From the cell containing the given text, extract its center point as (X, Y) coordinate. 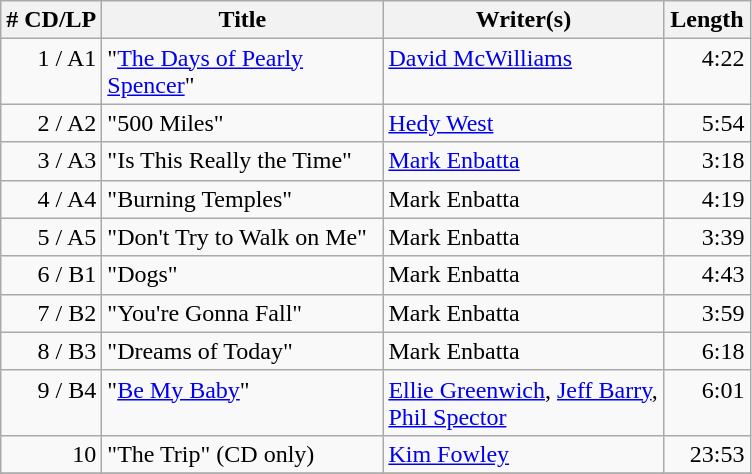
Title (242, 20)
8 / B3 (52, 351)
"Burning Temples" (242, 199)
Writer(s) (524, 20)
9 / B4 (52, 402)
"You're Gonna Fall" (242, 313)
"Dreams of Today" (242, 351)
David McWilliams (524, 72)
1 / A1 (52, 72)
10 (52, 454)
"Is This Really the Time" (242, 161)
3 / A3 (52, 161)
5 / A5 (52, 237)
2 / A2 (52, 123)
Length (707, 20)
Kim Fowley (524, 454)
"Be My Baby" (242, 402)
6:01 (707, 402)
7 / B2 (52, 313)
"Don't Try to Walk on Me" (242, 237)
6:18 (707, 351)
# CD/LP (52, 20)
Hedy West (524, 123)
Ellie Greenwich, Jeff Barry, Phil Spector (524, 402)
4 / A4 (52, 199)
3:59 (707, 313)
5:54 (707, 123)
4:22 (707, 72)
"500 Miles" (242, 123)
"Dogs" (242, 275)
3:18 (707, 161)
"The Trip" (CD only) (242, 454)
3:39 (707, 237)
23:53 (707, 454)
4:43 (707, 275)
6 / B1 (52, 275)
4:19 (707, 199)
"The Days of Pearly Spencer" (242, 72)
